Capture the cell that displays the provided text and extract its [X, Y] central coordinate. 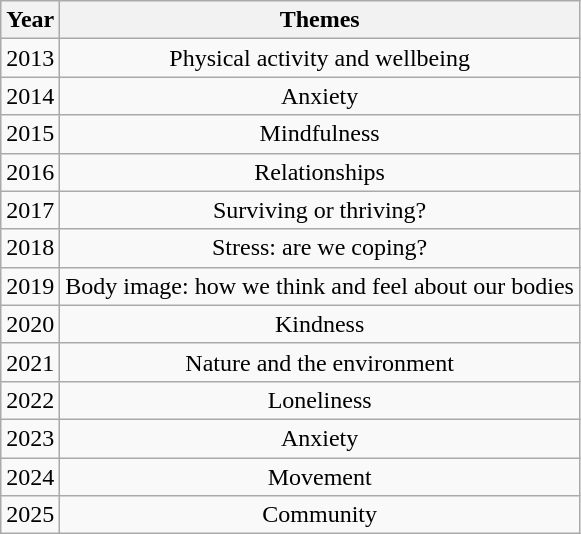
2022 [30, 400]
Year [30, 20]
Mindfulness [320, 134]
Physical activity and wellbeing [320, 58]
2021 [30, 362]
Surviving or thriving? [320, 210]
Kindness [320, 324]
2025 [30, 515]
2017 [30, 210]
2015 [30, 134]
2023 [30, 438]
2019 [30, 286]
Movement [320, 477]
2020 [30, 324]
2016 [30, 172]
Themes [320, 20]
2013 [30, 58]
Nature and the environment [320, 362]
Relationships [320, 172]
Community [320, 515]
Stress: are we coping? [320, 248]
Loneliness [320, 400]
2024 [30, 477]
2014 [30, 96]
Body image: how we think and feel about our bodies [320, 286]
2018 [30, 248]
